Scan for the cell matching the given text and deliver its [x, y] coordinate at center. 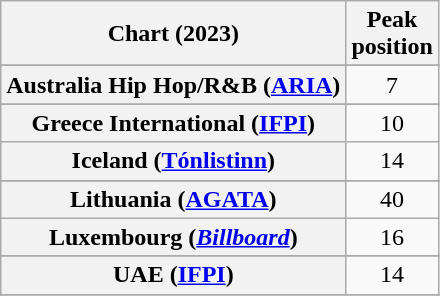
40 [392, 199]
Australia Hip Hop/R&B (ARIA) [174, 85]
7 [392, 85]
Iceland (Tónlistinn) [174, 161]
16 [392, 237]
Lithuania (AGATA) [174, 199]
10 [392, 123]
Peakposition [392, 34]
Greece International (IFPI) [174, 123]
Chart (2023) [174, 34]
UAE (IFPI) [174, 275]
Luxembourg (Billboard) [174, 237]
